Locate the cell with the specified text and output its [X, Y] center coordinate. 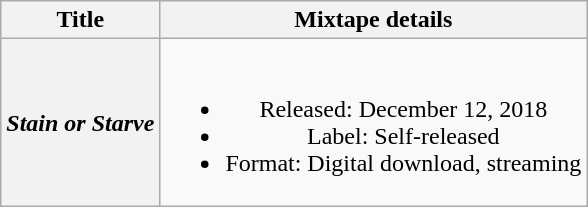
Released: December 12, 2018Label: Self-releasedFormat: Digital download, streaming [374, 122]
Mixtape details [374, 20]
Title [80, 20]
Stain or Starve [80, 122]
